Return the [X, Y] coordinate for the center point of the cell that contains the specified text.  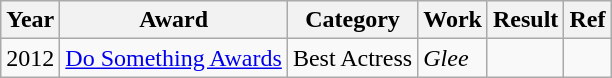
Award [174, 20]
Best Actress [352, 58]
Ref [588, 20]
Work [453, 20]
Year [30, 20]
Result [525, 20]
Glee [453, 58]
Do Something Awards [174, 58]
Category [352, 20]
2012 [30, 58]
